From the cell containing the given text, extract its center point as (X, Y) coordinate. 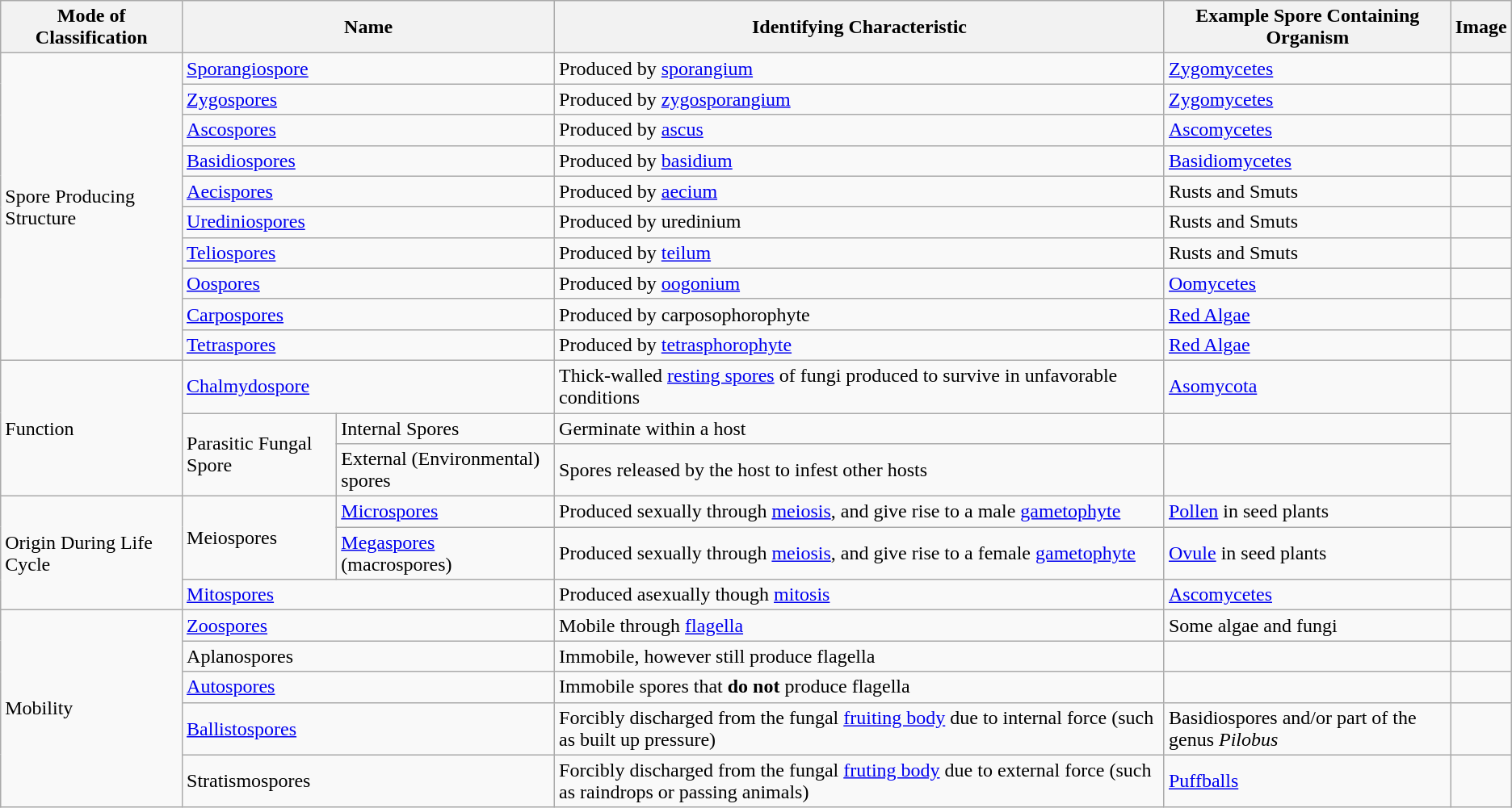
Aplanospores (368, 656)
Produced asexually though mitosis (859, 595)
Image (1481, 27)
Produced by ascus (859, 130)
External (Environmental) spores (446, 470)
Carpospores (368, 314)
Forcibly discharged from the fungal fruiting body due to internal force (such as built up pressure) (859, 728)
Ovule in seed plants (1307, 554)
Mitospores (368, 595)
Teliospores (368, 253)
Spore Producing Structure (92, 207)
Ballistospores (368, 728)
Oomycetes (1307, 283)
Example Spore Containing Organism (1307, 27)
Urediniospores (368, 222)
Parasitic Fungal Spore (260, 455)
Basidiospores and/or part of the genus Pilobus (1307, 728)
Immobile, however still produce flagella (859, 656)
Tetraspores (368, 345)
Megaspores (macrospores) (446, 554)
Spores released by the host to infest other hosts (859, 470)
Immobile spores that do not produce flagella (859, 687)
Produced by tetrasphorophyte (859, 345)
Basidiospores (368, 161)
Mobility (92, 709)
Mode of Classification (92, 27)
Produced by zygosporangium (859, 99)
Origin During Life Cycle (92, 554)
Produced by aecium (859, 191)
Microspores (446, 512)
Produced by teilum (859, 253)
Some algae and fungi (1307, 626)
Sporangiospore (368, 69)
Aecispores (368, 191)
Meiospores (260, 538)
Function (92, 428)
Produced sexually through meiosis, and give rise to a male gametophyte (859, 512)
Produced by sporangium (859, 69)
Stratismospores (368, 781)
Basidiomycetes (1307, 161)
Oospores (368, 283)
Ascospores (368, 130)
Autospores (368, 687)
Puffballs (1307, 781)
Produced by carposophorophyte (859, 314)
Identifying Characteristic (859, 27)
Forcibly discharged from the fungal fruting body due to external force (such as raindrops or passing animals) (859, 781)
Internal Spores (446, 429)
Name (368, 27)
Produced sexually through meiosis, and give rise to a female gametophyte (859, 554)
Zygospores (368, 99)
Produced by uredinium (859, 222)
Zoospores (368, 626)
Mobile through flagella (859, 626)
Produced by oogonium (859, 283)
Germinate within a host (859, 429)
Produced by basidium (859, 161)
Pollen in seed plants (1307, 512)
Chalmydospore (368, 386)
Thick-walled resting spores of fungi produced to survive in unfavorable conditions (859, 386)
Asomycota (1307, 386)
